For the text-containing cell, return its midpoint in (X, Y) coordinate format. 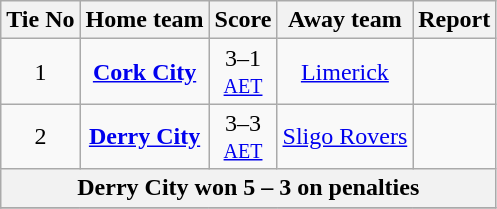
3–1 AET (243, 72)
Score (243, 20)
Report (454, 20)
Derry City (144, 136)
Limerick (345, 72)
Sligo Rovers (345, 136)
3–3 AET (243, 136)
1 (40, 72)
Home team (144, 20)
Derry City won 5 – 3 on penalties (248, 188)
Tie No (40, 20)
Cork City (144, 72)
2 (40, 136)
Away team (345, 20)
